Output the [X, Y] coordinate of the center of the cell containing the given text.  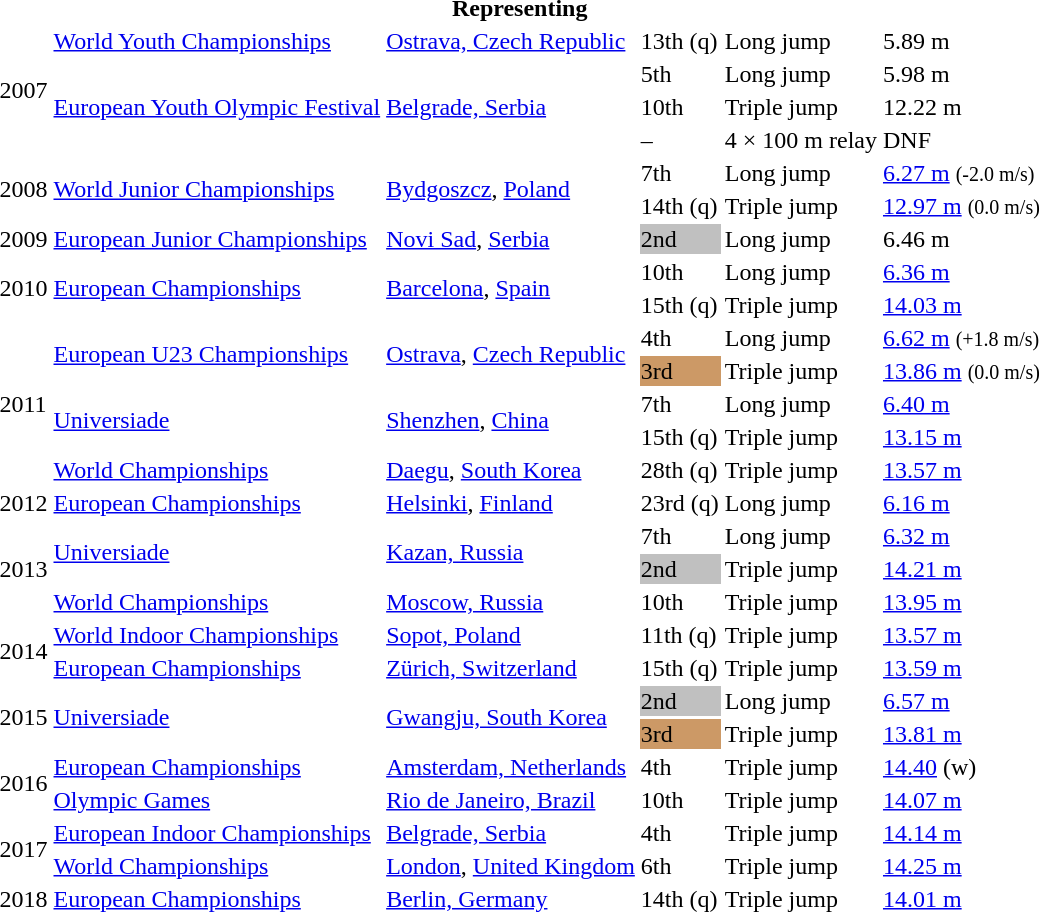
Amsterdam, Netherlands [511, 767]
28th (q) [680, 470]
14th (q) [680, 206]
Shenzhen, China [511, 420]
European Junior Championships [217, 239]
Gwangju, South Korea [511, 718]
Zürich, Switzerland [511, 668]
Daegu, South Korea [511, 470]
4 × 100 m relay [800, 140]
European Youth Olympic Festival [217, 107]
World Indoor Championships [217, 635]
Sopot, Poland [511, 635]
Bydgoszcz, Poland [511, 190]
European U23 Championships [217, 354]
13th (q) [680, 41]
Kazan, Russia [511, 552]
Rio de Janeiro, Brazil [511, 800]
Barcelona, Spain [511, 288]
Olympic Games [217, 800]
– [680, 140]
European Indoor Championships [217, 833]
World Youth Championships [217, 41]
Novi Sad, Serbia [511, 239]
6th [680, 866]
Moscow, Russia [511, 602]
5th [680, 74]
World Junior Championships [217, 190]
London, United Kingdom [511, 866]
11th (q) [680, 635]
23rd (q) [680, 503]
Helsinki, Finland [511, 503]
